Determine the (x, y) coordinate at the center of the cell enclosing the given text.  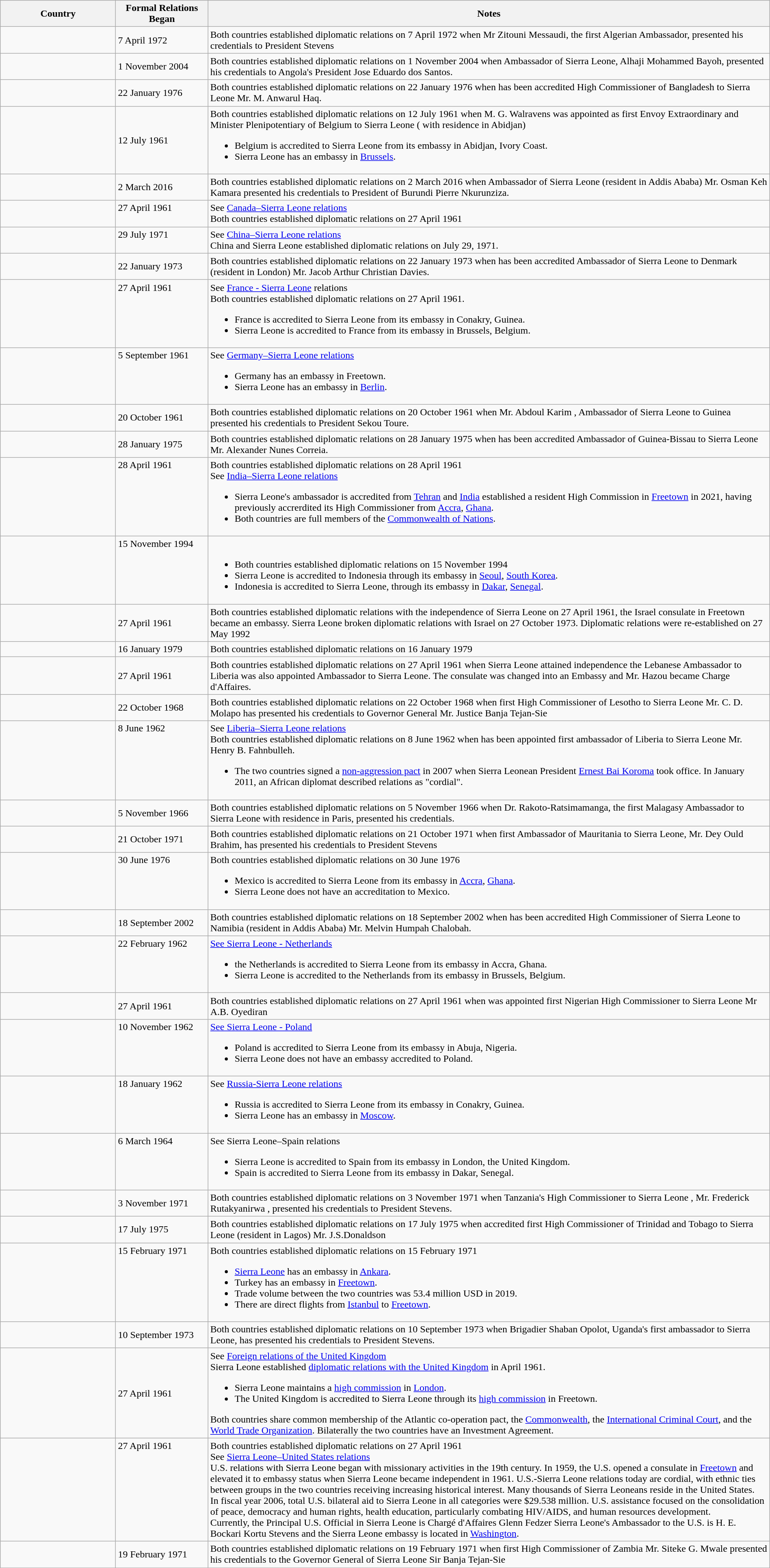
See China–Sierra Leone relationsChina and Sierra Leone established diplomatic relations on July 29, 1971. (489, 240)
10 September 1973 (162, 1335)
17 July 1975 (162, 1230)
16 January 1979 (162, 649)
5 September 1961 (162, 376)
1 November 2004 (162, 67)
3 November 1971 (162, 1204)
22 January 1976 (162, 93)
See Germany–Sierra Leone relationsGermany has an embassy in Freetown.Sierra Leone has an embassy in Berlin. (489, 376)
10 November 1962 (162, 1048)
Formal Relations Began (162, 14)
20 October 1961 (162, 418)
5 November 1966 (162, 813)
Notes (489, 14)
2 March 2016 (162, 187)
29 July 1971 (162, 240)
8 June 1962 (162, 760)
22 January 1973 (162, 267)
22 February 1962 (162, 964)
21 October 1971 (162, 839)
19 February 1971 (162, 1555)
Country (58, 14)
18 January 1962 (162, 1104)
12 July 1961 (162, 140)
Both countries established diplomatic relations on 16 January 1979 (489, 649)
18 September 2002 (162, 922)
15 November 1994 (162, 570)
7 April 1972 (162, 40)
15 February 1971 (162, 1282)
22 October 1968 (162, 708)
28 April 1961 (162, 497)
28 January 1975 (162, 444)
30 June 1976 (162, 881)
6 March 1964 (162, 1161)
Both countries established diplomatic relations on 27 April 1961 when was appointed first Nigerian High Commissioner to Sierra Leone Mr A.B. Oyediran (489, 1006)
See Canada–Sierra Leone relationsBoth countries established diplomatic relations on 27 April 1961 (489, 214)
See Russia-Sierra Leone relationsRussia is accredited to Sierra Leone from its embassy in Conakry, Guinea.Sierra Leone has an embassy in Moscow. (489, 1104)
